Pinpoint the cell where the given text exists, returning its (x, y) midpoint coordinate. 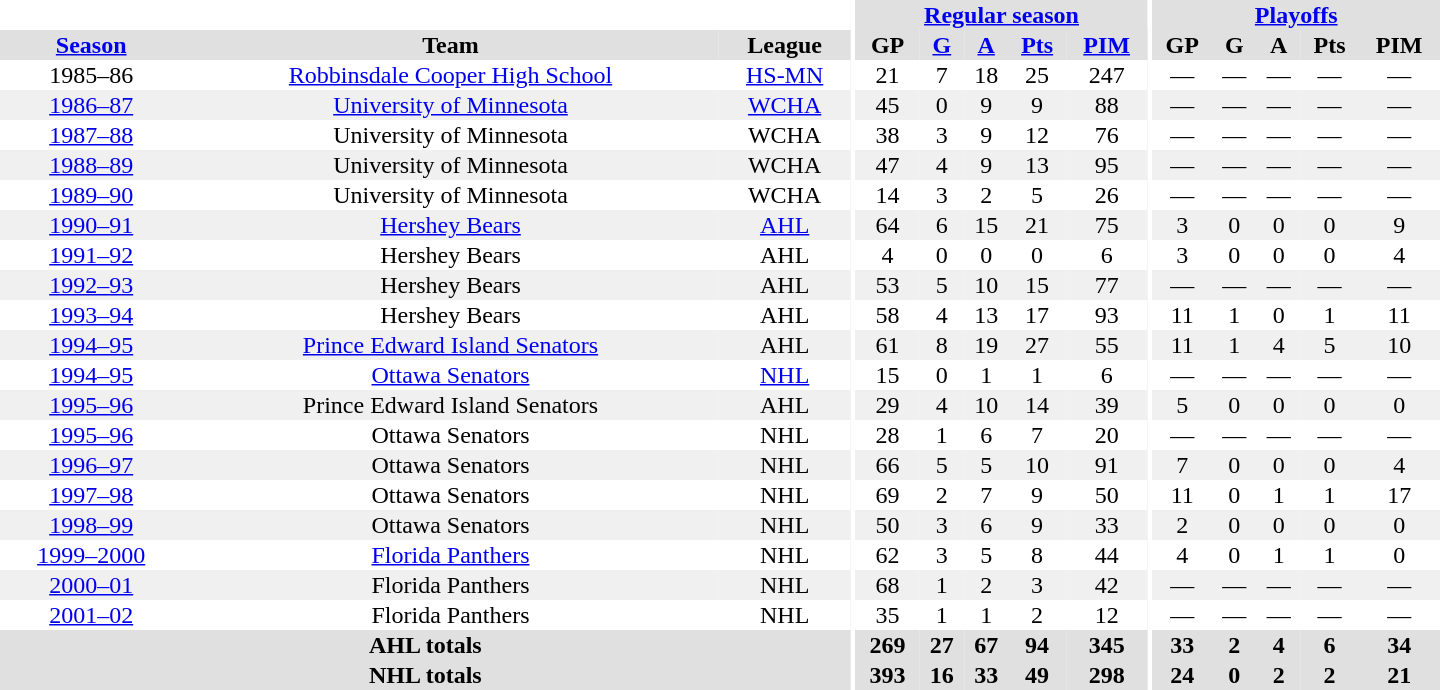
55 (1107, 345)
45 (888, 105)
49 (1036, 675)
NHL totals (426, 675)
61 (888, 345)
62 (888, 555)
35 (888, 615)
Season (91, 45)
24 (1182, 675)
Team (450, 45)
HS-MN (785, 75)
88 (1107, 105)
69 (888, 495)
42 (1107, 585)
19 (986, 345)
1986–87 (91, 105)
25 (1036, 75)
94 (1036, 645)
47 (888, 165)
2000–01 (91, 585)
AHL totals (426, 645)
2001–02 (91, 615)
1987–88 (91, 135)
34 (1399, 645)
Playoffs (1296, 15)
269 (888, 645)
1999–2000 (91, 555)
77 (1107, 285)
44 (1107, 555)
League (785, 45)
1992–93 (91, 285)
1993–94 (91, 315)
1989–90 (91, 195)
20 (1107, 435)
91 (1107, 465)
68 (888, 585)
95 (1107, 165)
29 (888, 405)
247 (1107, 75)
Robbinsdale Cooper High School (450, 75)
58 (888, 315)
393 (888, 675)
1985–86 (91, 75)
76 (1107, 135)
67 (986, 645)
1998–99 (91, 525)
1990–91 (91, 225)
64 (888, 225)
28 (888, 435)
26 (1107, 195)
53 (888, 285)
39 (1107, 405)
1996–97 (91, 465)
93 (1107, 315)
345 (1107, 645)
18 (986, 75)
16 (942, 675)
66 (888, 465)
75 (1107, 225)
Regular season (1002, 15)
38 (888, 135)
1991–92 (91, 255)
298 (1107, 675)
1988–89 (91, 165)
1997–98 (91, 495)
